Extract the (X, Y) coordinate from the center of the cell holding the provided text.  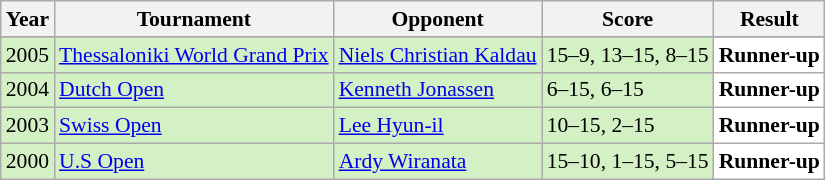
Thessaloniki World Grand Prix (194, 55)
2000 (28, 162)
2003 (28, 126)
Swiss Open (194, 126)
Ardy Wiranata (438, 162)
Year (28, 19)
Niels Christian Kaldau (438, 55)
Opponent (438, 19)
Dutch Open (194, 90)
15–9, 13–15, 8–15 (628, 55)
Kenneth Jonassen (438, 90)
Result (770, 19)
Score (628, 19)
10–15, 2–15 (628, 126)
U.S Open (194, 162)
2005 (28, 55)
Tournament (194, 19)
6–15, 6–15 (628, 90)
15–10, 1–15, 5–15 (628, 162)
Lee Hyun-il (438, 126)
2004 (28, 90)
